For the text-containing cell, return its midpoint in (x, y) coordinate format. 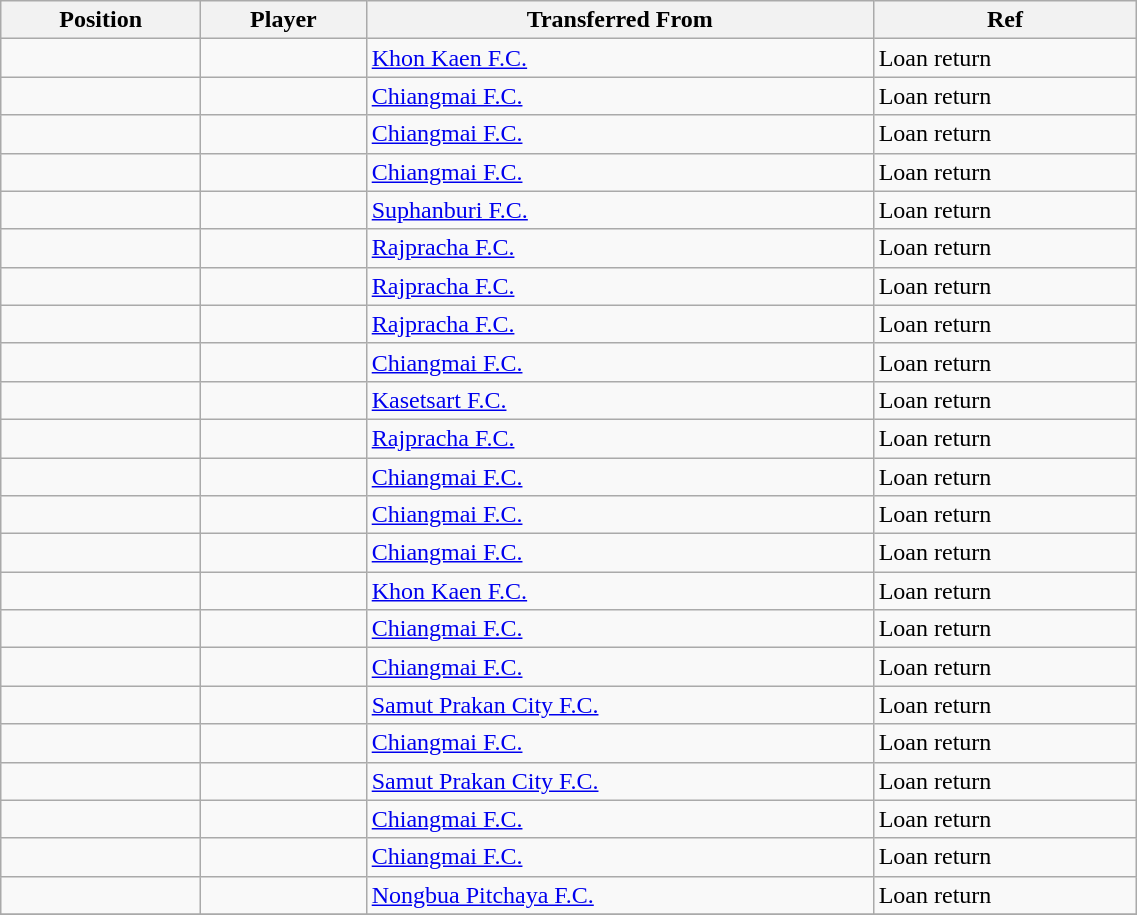
Kasetsart F.C. (620, 400)
Player (284, 20)
Suphanburi F.C. (620, 210)
Nongbua Pitchaya F.C. (620, 895)
Position (101, 20)
Ref (1005, 20)
Transferred From (620, 20)
